From the cell containing the given text, extract its center point as [X, Y] coordinate. 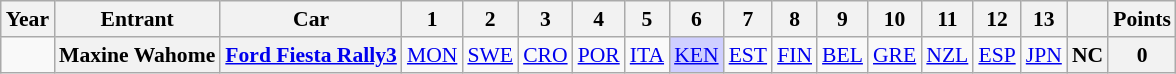
7 [748, 19]
Maxine Wahome [137, 55]
GRE [894, 55]
Year [28, 19]
2 [490, 19]
POR [599, 55]
BEL [842, 55]
5 [647, 19]
Ford Fiesta Rally3 [311, 55]
NC [1088, 55]
4 [599, 19]
10 [894, 19]
SWE [490, 55]
JPN [1044, 55]
CRO [546, 55]
NZL [947, 55]
Entrant [137, 19]
KEN [696, 55]
9 [842, 19]
ESP [996, 55]
FIN [794, 55]
13 [1044, 19]
ITA [647, 55]
Car [311, 19]
6 [696, 19]
EST [748, 55]
MON [432, 55]
1 [432, 19]
0 [1142, 55]
11 [947, 19]
Points [1142, 19]
12 [996, 19]
3 [546, 19]
8 [794, 19]
